Pinpoint the cell where the given text exists, returning its [x, y] midpoint coordinate. 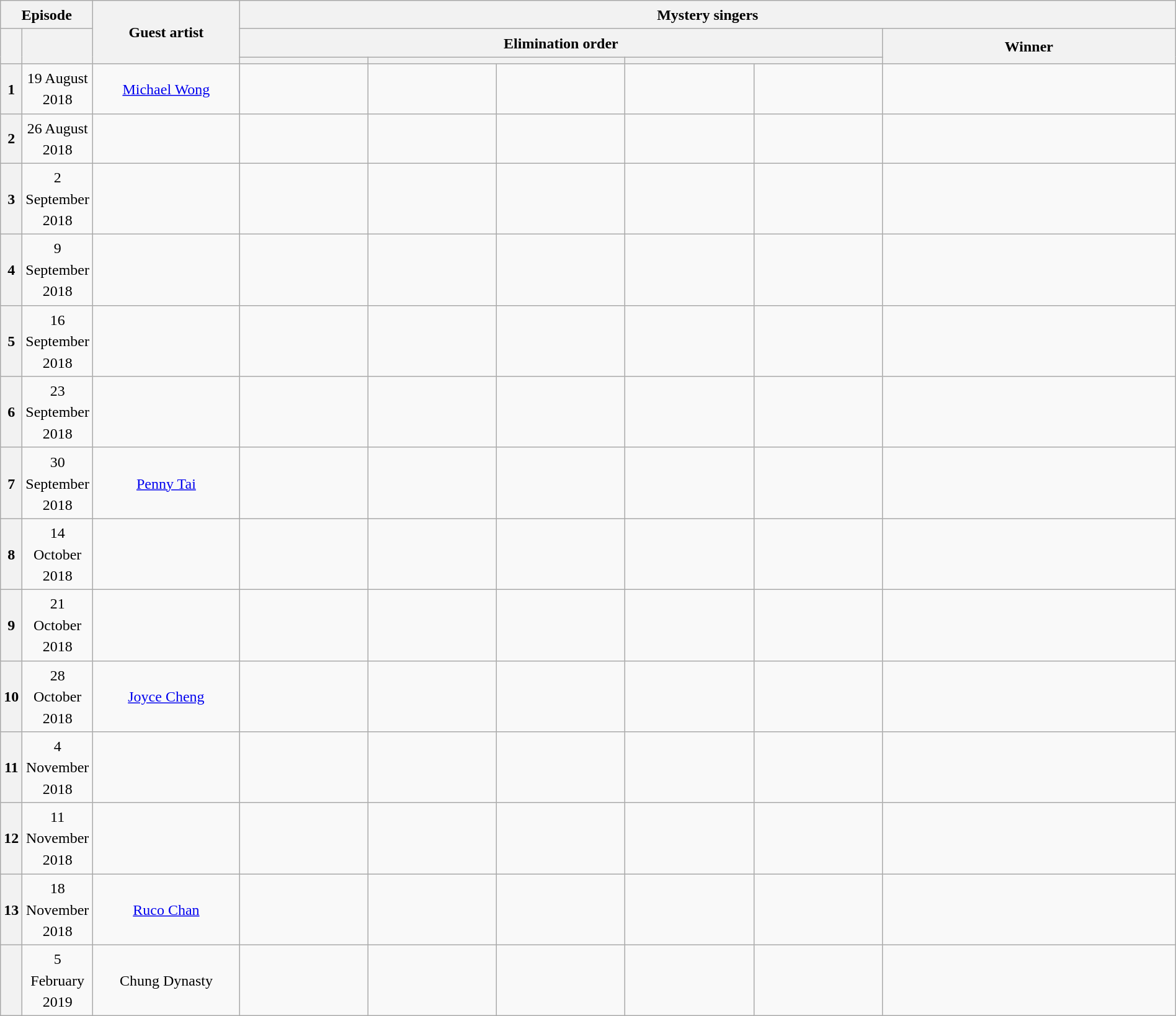
11 [11, 768]
Guest artist [166, 32]
Winner [1028, 46]
9 September 2018 [58, 270]
19 August 2018 [58, 89]
11 November 2018 [58, 839]
2 September 2018 [58, 198]
5 [11, 341]
3 [11, 198]
4 [11, 270]
Mystery singers [707, 15]
Penny Tai [166, 483]
8 [11, 555]
6 [11, 412]
21 October 2018 [58, 625]
Joyce Cheng [166, 696]
9 [11, 625]
18 November 2018 [58, 909]
Episode [47, 15]
Elimination order [561, 43]
30 September 2018 [58, 483]
2 [11, 138]
Chung Dynasty [166, 980]
Ruco Chan [166, 909]
26 August 2018 [58, 138]
14 October 2018 [58, 555]
12 [11, 839]
13 [11, 909]
4 November 2018 [58, 768]
1 [11, 89]
5 February 2019 [58, 980]
23 September 2018 [58, 412]
16 September 2018 [58, 341]
Michael Wong [166, 89]
7 [11, 483]
10 [11, 696]
28 October 2018 [58, 696]
